Identify which cell holds the provided text, then report its [X, Y] central coordinate. 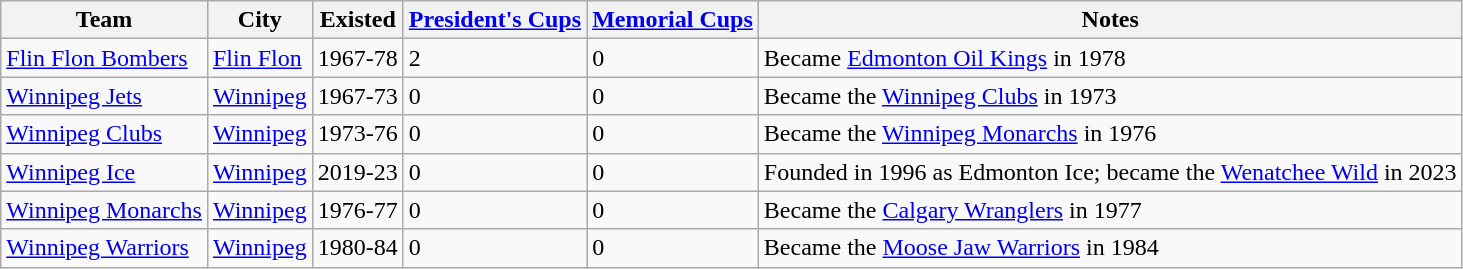
Became the Winnipeg Clubs in 1973 [1110, 96]
Winnipeg Jets [104, 96]
Became Edmonton Oil Kings in 1978 [1110, 58]
1967-73 [358, 96]
Memorial Cups [673, 20]
Team [104, 20]
1976-77 [358, 210]
Flin Flon Bombers [104, 58]
Winnipeg Monarchs [104, 210]
Winnipeg Clubs [104, 134]
Became the Winnipeg Monarchs in 1976 [1110, 134]
2 [494, 58]
Flin Flon [260, 58]
Existed [358, 20]
President's Cups [494, 20]
Became the Calgary Wranglers in 1977 [1110, 210]
1973-76 [358, 134]
Winnipeg Warriors [104, 248]
1967-78 [358, 58]
Winnipeg Ice [104, 172]
2019-23 [358, 172]
Notes [1110, 20]
City [260, 20]
Became the Moose Jaw Warriors in 1984 [1110, 248]
1980-84 [358, 248]
Founded in 1996 as Edmonton Ice; became the Wenatchee Wild in 2023 [1110, 172]
